From the cell containing the given text, extract its center point as [X, Y] coordinate. 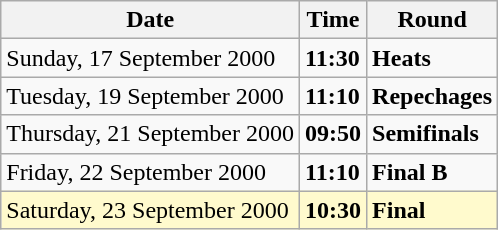
09:50 [334, 134]
Time [334, 20]
Heats [432, 58]
Final B [432, 172]
Saturday, 23 September 2000 [150, 210]
10:30 [334, 210]
Round [432, 20]
11:30 [334, 58]
Sunday, 17 September 2000 [150, 58]
Repechages [432, 96]
Final [432, 210]
Date [150, 20]
Tuesday, 19 September 2000 [150, 96]
Semifinals [432, 134]
Friday, 22 September 2000 [150, 172]
Thursday, 21 September 2000 [150, 134]
